Locate the cell with the specified text and output its (x, y) center coordinate. 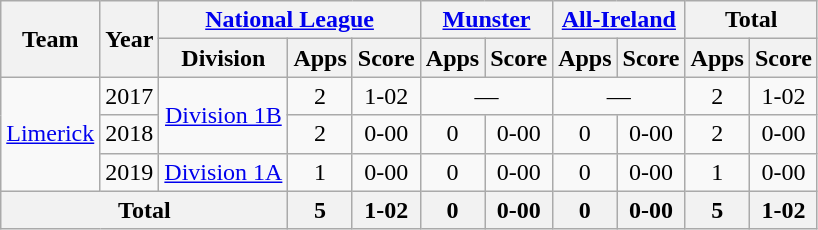
Division 1B (224, 115)
2019 (130, 172)
Year (130, 39)
2017 (130, 96)
Division (224, 58)
Team (50, 39)
National League (290, 20)
Limerick (50, 134)
Division 1A (224, 172)
Munster (486, 20)
All-Ireland (619, 20)
2018 (130, 134)
